From the cell containing the given text, extract its center point as [X, Y] coordinate. 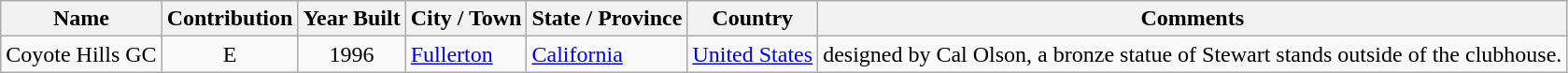
Country [753, 19]
United States [753, 54]
E [230, 54]
State / Province [607, 19]
Year Built [351, 19]
Contribution [230, 19]
1996 [351, 54]
California [607, 54]
Name [81, 19]
Comments [1193, 19]
Coyote Hills GC [81, 54]
City / Town [466, 19]
designed by Cal Olson, a bronze statue of Stewart stands outside of the clubhouse. [1193, 54]
Fullerton [466, 54]
